Return the (X, Y) coordinate for the center point of the cell that contains the specified text.  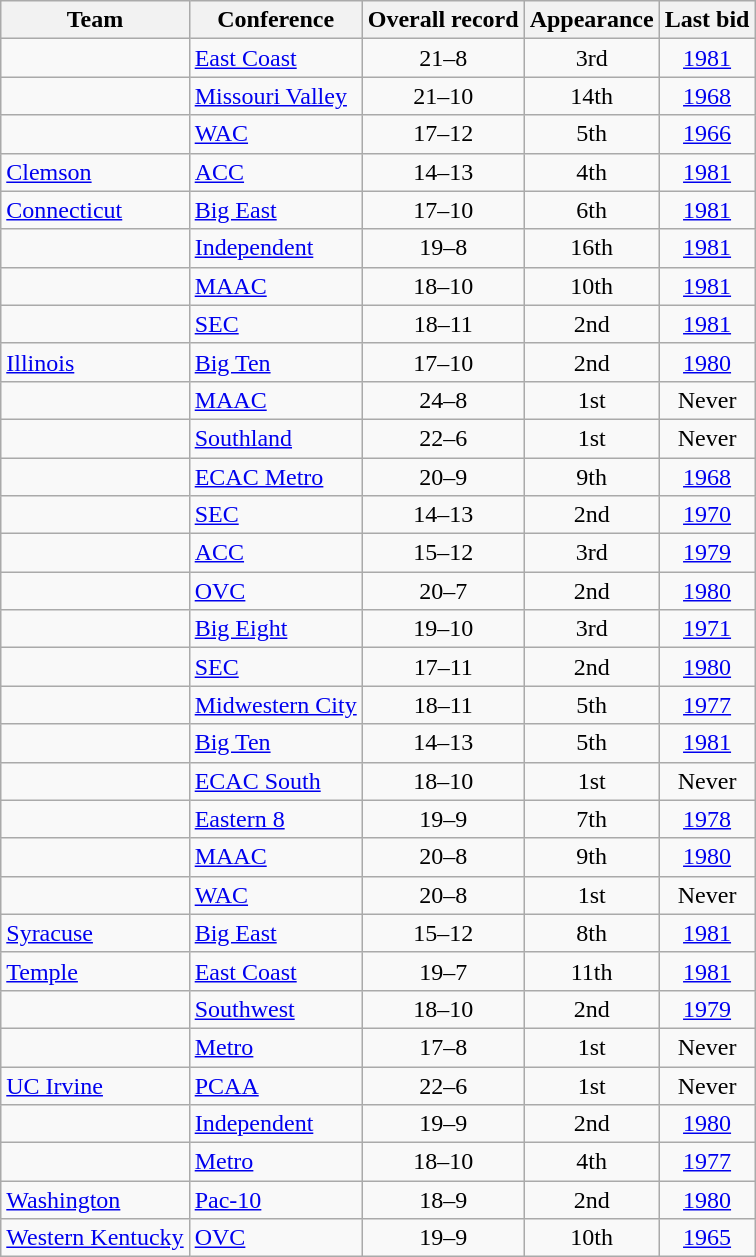
Pac-10 (276, 1200)
19–10 (443, 629)
Team (95, 20)
ECAC Metro (276, 477)
UC Irvine (95, 1085)
Southland (276, 438)
Clemson (95, 172)
Illinois (95, 362)
7th (592, 819)
PCAA (276, 1085)
17–11 (443, 667)
Southwest (276, 1009)
ECAC South (276, 781)
1965 (707, 1238)
Missouri Valley (276, 96)
Overall record (443, 20)
17–8 (443, 1047)
Washington (95, 1200)
14th (592, 96)
21–10 (443, 96)
Temple (95, 971)
11th (592, 971)
Appearance (592, 20)
21–8 (443, 58)
1966 (707, 134)
16th (592, 248)
Syracuse (95, 933)
Conference (276, 20)
19–7 (443, 971)
1978 (707, 819)
20–7 (443, 591)
8th (592, 933)
Eastern 8 (276, 819)
17–12 (443, 134)
20–9 (443, 477)
Big Eight (276, 629)
Midwestern City (276, 705)
6th (592, 210)
Western Kentucky (95, 1238)
Connecticut (95, 210)
18–9 (443, 1200)
1970 (707, 515)
19–8 (443, 248)
Last bid (707, 20)
1971 (707, 629)
24–8 (443, 400)
